Determine the (x, y) coordinate at the center of the cell enclosing the given text.  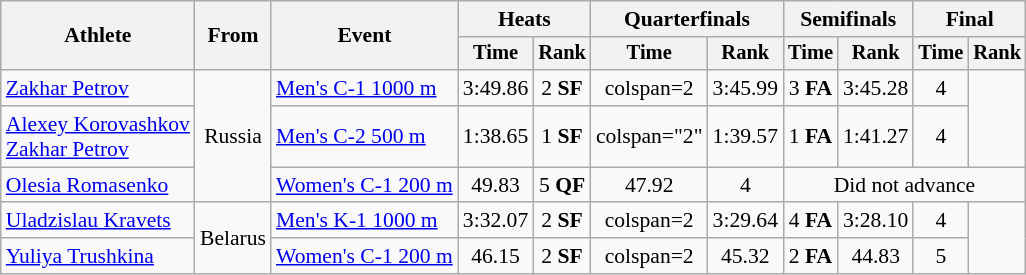
46.15 (496, 256)
3:32.07 (496, 221)
47.92 (650, 185)
Olesia Romasenko (98, 185)
Final (969, 19)
Athlete (98, 36)
4 FA (810, 221)
Alexey Korovashkov Zakhar Petrov (98, 136)
Did not advance (904, 185)
1:38.65 (496, 136)
3:45.99 (746, 88)
Heats (524, 19)
Belarus (233, 238)
49.83 (496, 185)
Uladzislau Kravets (98, 221)
1 SF (562, 136)
Yuliya Trushkina (98, 256)
Men's C-1 1000 m (364, 88)
45.32 (746, 256)
3:28.10 (876, 221)
colspan="2" (650, 136)
Men's C-2 500 m (364, 136)
3 FA (810, 88)
Zakhar Petrov (98, 88)
1 FA (810, 136)
Semifinals (848, 19)
1:39.57 (746, 136)
3:49.86 (496, 88)
44.83 (876, 256)
From (233, 36)
1:41.27 (876, 136)
3:45.28 (876, 88)
5 QF (562, 185)
Event (364, 36)
3:29.64 (746, 221)
2 FA (810, 256)
Men's K-1 1000 m (364, 221)
Quarterfinals (687, 19)
5 (940, 256)
Russia (233, 136)
